Detect which cell encompasses the target text, then output its (x, y) center coordinate. 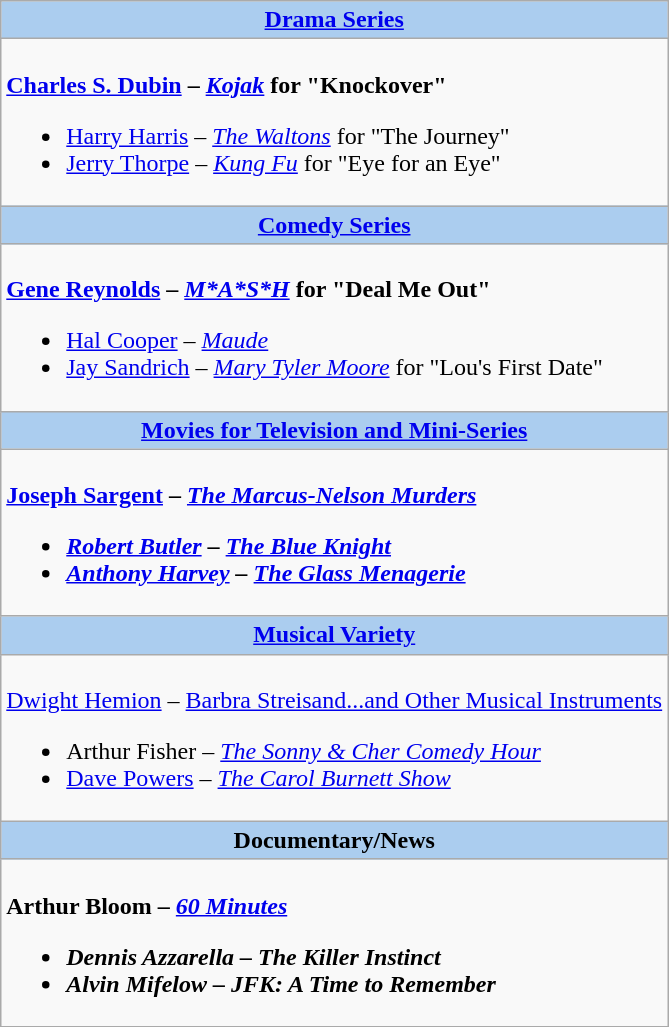
Comedy Series (334, 225)
Arthur Bloom – 60 MinutesDennis Azzarella – The Killer InstinctAlvin Mifelow – JFK: A Time to Remember (334, 942)
Joseph Sargent – The Marcus-Nelson MurdersRobert Butler – The Blue KnightAnthony Harvey – The Glass Menagerie (334, 532)
Dwight Hemion – Barbra Streisand...and Other Musical InstrumentsArthur Fisher – The Sonny & Cher Comedy HourDave Powers – The Carol Burnett Show (334, 738)
Charles S. Dubin – Kojak for "Knockover"Harry Harris – The Waltons for "The Journey"Jerry Thorpe – Kung Fu for "Eye for an Eye" (334, 122)
Musical Variety (334, 635)
Gene Reynolds – M*A*S*H for "Deal Me Out"Hal Cooper – Maude Jay Sandrich – Mary Tyler Moore for "Lou's First Date" (334, 328)
Movies for Television and Mini-Series (334, 430)
Drama Series (334, 20)
Documentary/News (334, 840)
